Output the [x, y] coordinate of the center of the cell containing the given text.  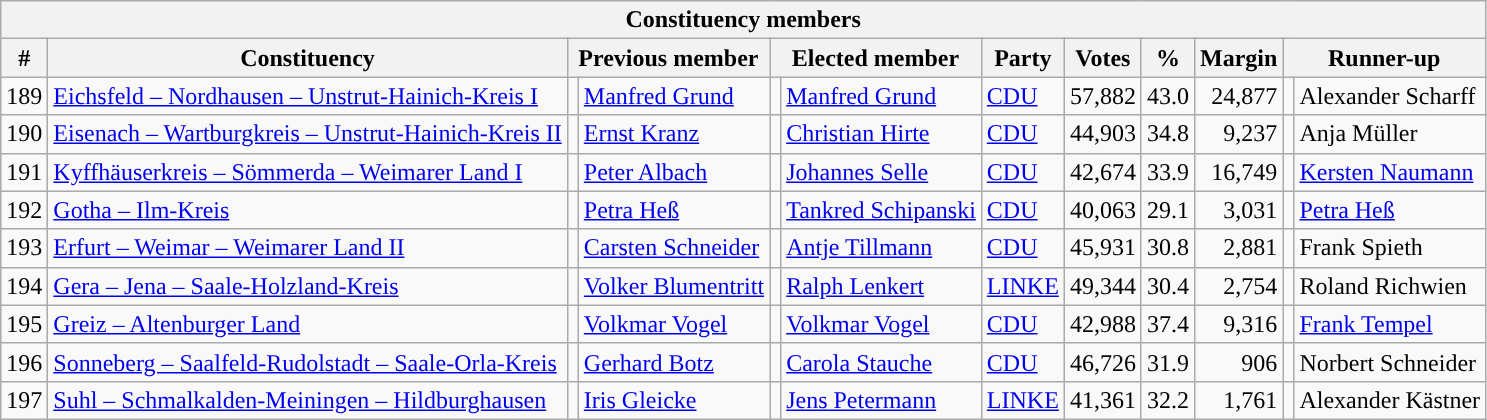
29.1 [1168, 210]
Iris Gleicke [674, 400]
197 [24, 400]
Roland Richwien [1390, 286]
41,361 [1102, 400]
Kyffhäuserkreis – Sömmerda – Weimarer Land I [308, 172]
Alexander Scharff [1390, 96]
Norbert Schneider [1390, 362]
Carola Stauche [882, 362]
44,903 [1102, 134]
Christian Hirte [882, 134]
Constituency members [744, 20]
195 [24, 324]
1,761 [1238, 400]
Erfurt – Weimar – Weimarer Land II [308, 248]
Margin [1238, 58]
Frank Tempel [1390, 324]
42,988 [1102, 324]
196 [24, 362]
9,316 [1238, 324]
Ernst Kranz [674, 134]
30.8 [1168, 248]
Gera – Jena – Saale-Holzland-Kreis [308, 286]
Peter Albach [674, 172]
Antje Tillmann [882, 248]
Carsten Schneider [674, 248]
32.2 [1168, 400]
Eisenach – Wartburgkreis – Unstrut-Hainich-Kreis II [308, 134]
30.4 [1168, 286]
34.8 [1168, 134]
24,877 [1238, 96]
9,237 [1238, 134]
Eichsfeld – Nordhausen – Unstrut-Hainich-Kreis I [308, 96]
43.0 [1168, 96]
193 [24, 248]
Greiz – Altenburger Land [308, 324]
16,749 [1238, 172]
Tankred Schipanski [882, 210]
Elected member [876, 58]
Votes [1102, 58]
Suhl – Schmalkalden-Meiningen – Hildburghausen [308, 400]
192 [24, 210]
Constituency [308, 58]
189 [24, 96]
Alexander Kästner [1390, 400]
Volker Blumentritt [674, 286]
% [1168, 58]
Kersten Naumann [1390, 172]
Gotha – Ilm-Kreis [308, 210]
37.4 [1168, 324]
Gerhard Botz [674, 362]
40,063 [1102, 210]
Frank Spieth [1390, 248]
42,674 [1102, 172]
194 [24, 286]
2,754 [1238, 286]
46,726 [1102, 362]
Johannes Selle [882, 172]
57,882 [1102, 96]
Sonneberg – Saalfeld-Rudolstadt – Saale-Orla-Kreis [308, 362]
Anja Müller [1390, 134]
2,881 [1238, 248]
# [24, 58]
49,344 [1102, 286]
191 [24, 172]
33.9 [1168, 172]
190 [24, 134]
Runner-up [1384, 58]
Previous member [668, 58]
Party [1022, 58]
45,931 [1102, 248]
906 [1238, 362]
3,031 [1238, 210]
31.9 [1168, 362]
Jens Petermann [882, 400]
Ralph Lenkert [882, 286]
